Detect which cell encompasses the target text, then output its [X, Y] center coordinate. 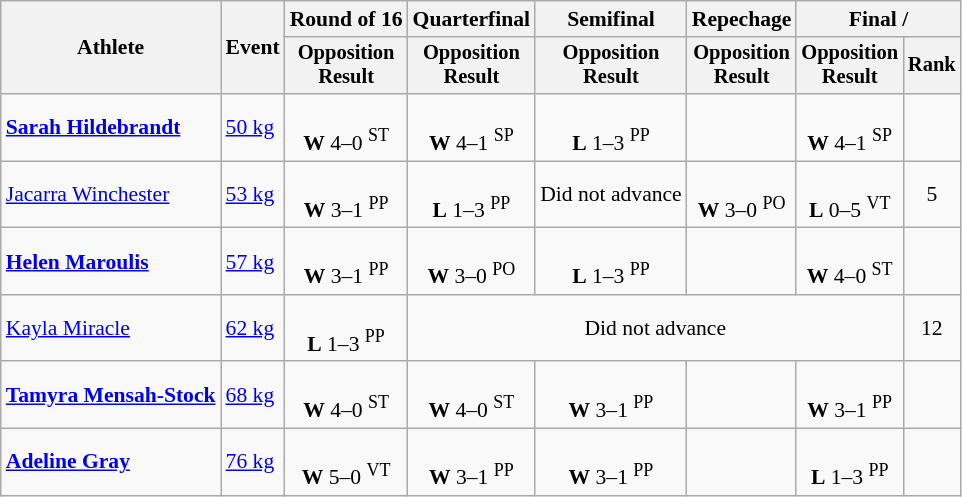
L 0–5 VT [850, 194]
Jacarra Winchester [111, 194]
Repechage [742, 19]
Quarterfinal [472, 19]
Event [253, 48]
Kayla Miracle [111, 328]
Rank [932, 66]
76 kg [253, 462]
50 kg [253, 128]
Semifinal [611, 19]
57 kg [253, 262]
Adeline Gray [111, 462]
62 kg [253, 328]
Tamyra Mensah-Stock [111, 396]
5 [932, 194]
Sarah Hildebrandt [111, 128]
Helen Maroulis [111, 262]
Round of 16 [346, 19]
Athlete [111, 48]
53 kg [253, 194]
68 kg [253, 396]
Final / [878, 19]
W 5–0 VT [346, 462]
12 [932, 328]
